Find where the given text appears and provide that cell's center as [X, Y] coordinate. 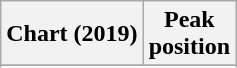
Peakposition [189, 34]
Chart (2019) [72, 34]
